Locate the cell with the specified text and output its (x, y) center coordinate. 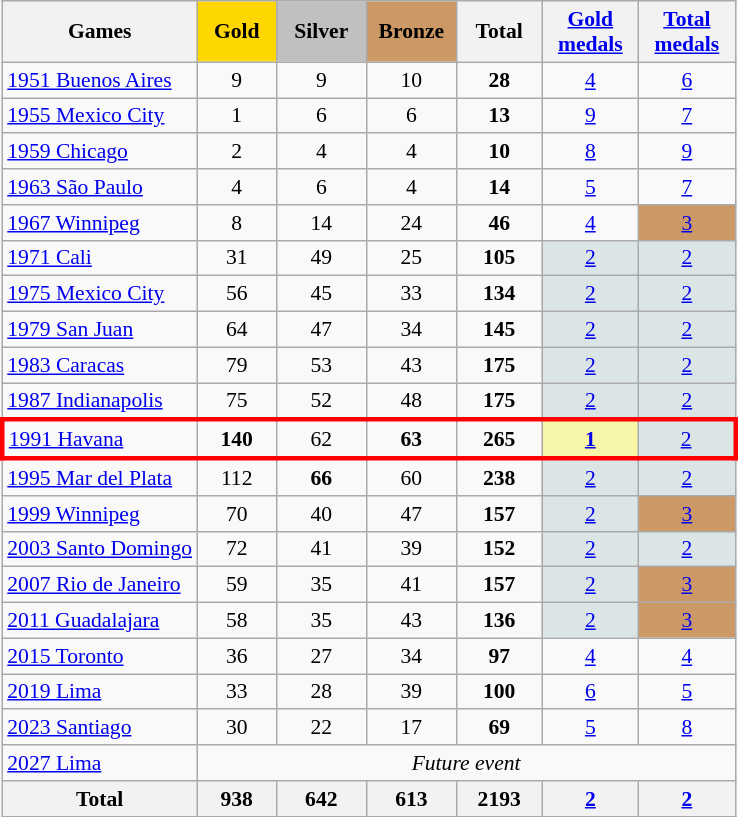
642 (321, 799)
72 (236, 549)
2007 Rio de Janeiro (100, 585)
64 (236, 330)
31 (236, 258)
100 (499, 692)
56 (236, 294)
1967 Winnipeg (100, 223)
Games (100, 32)
46 (499, 223)
75 (236, 402)
69 (499, 728)
938 (236, 799)
1983 Caracas (100, 365)
105 (499, 258)
30 (236, 728)
48 (411, 402)
1975 Mexico City (100, 294)
53 (321, 365)
145 (499, 330)
2027 Lima (100, 763)
2193 (499, 799)
136 (499, 621)
62 (321, 440)
1987 Indianapolis (100, 402)
24 (411, 223)
49 (321, 258)
Bronze (411, 32)
79 (236, 365)
1955 Mexico City (100, 116)
2023 Santiago (100, 728)
17 (411, 728)
22 (321, 728)
152 (499, 549)
58 (236, 621)
1951 Buenos Aires (100, 80)
140 (236, 440)
1995 Mar del Plata (100, 478)
2015 Toronto (100, 656)
59 (236, 585)
265 (499, 440)
60 (411, 478)
1971 Cali (100, 258)
1979 San Juan (100, 330)
613 (411, 799)
1999 Winnipeg (100, 514)
97 (499, 656)
13 (499, 116)
Gold medals (590, 32)
Gold (236, 32)
2019 Lima (100, 692)
Future event (466, 763)
52 (321, 402)
2011 Guadalajara (100, 621)
238 (499, 478)
45 (321, 294)
1963 São Paulo (100, 187)
1959 Chicago (100, 152)
Silver (321, 32)
112 (236, 478)
66 (321, 478)
134 (499, 294)
63 (411, 440)
1991 Havana (100, 440)
70 (236, 514)
40 (321, 514)
25 (411, 258)
2003 Santo Domingo (100, 549)
36 (236, 656)
Total medals (688, 32)
27 (321, 656)
